Capture the cell that displays the provided text and extract its (X, Y) central coordinate. 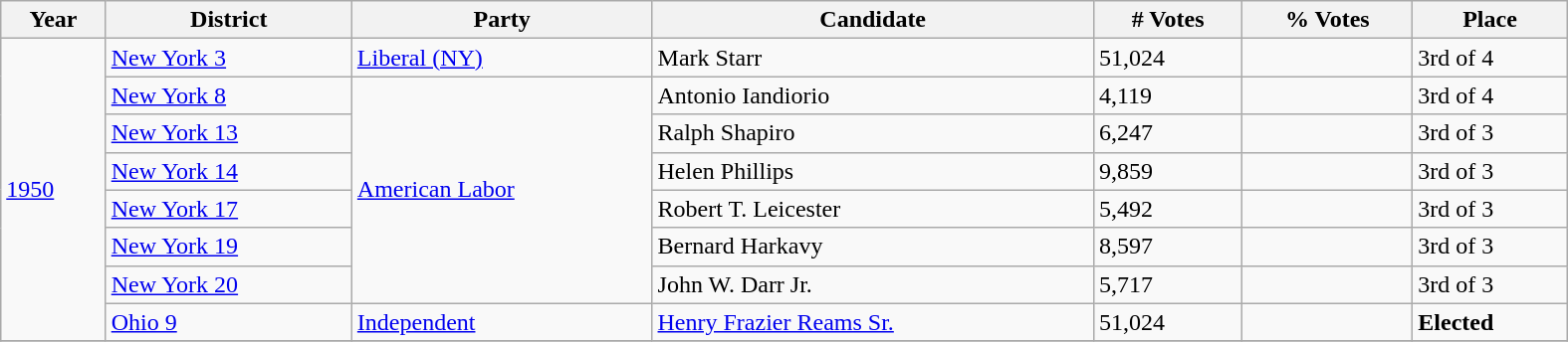
1950 (54, 190)
Ralph Shapiro (872, 133)
9,859 (1168, 171)
Bernard Harkavy (872, 247)
Party (502, 20)
Elected (1489, 322)
Robert T. Leicester (872, 209)
Henry Frazier Reams Sr. (872, 322)
Helen Phillips (872, 171)
Mark Starr (872, 58)
Candidate (872, 20)
New York 19 (229, 247)
4,119 (1168, 95)
5,492 (1168, 209)
New York 3 (229, 58)
Independent (502, 322)
New York 20 (229, 284)
# Votes (1168, 20)
% Votes (1328, 20)
5,717 (1168, 284)
Ohio 9 (229, 322)
Liberal (NY) (502, 58)
New York 14 (229, 171)
New York 8 (229, 95)
Year (54, 20)
Antonio Iandiorio (872, 95)
John W. Darr Jr. (872, 284)
American Labor (502, 190)
District (229, 20)
6,247 (1168, 133)
New York 13 (229, 133)
Place (1489, 20)
New York 17 (229, 209)
8,597 (1168, 247)
